Extract the [X, Y] coordinate from the center of the cell holding the provided text.  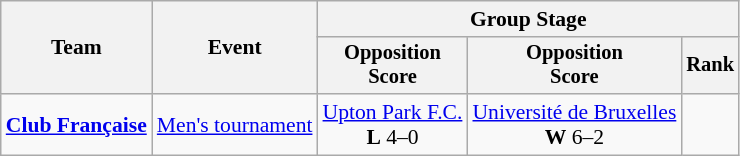
Group Stage [528, 19]
Men's tournament [235, 124]
Upton Park F.C.L 4–0 [393, 124]
Université de BruxellesW 6–2 [574, 124]
Club Française [76, 124]
Team [76, 48]
Event [235, 48]
Rank [710, 66]
